Locate the cell with the specified text and output its (X, Y) center coordinate. 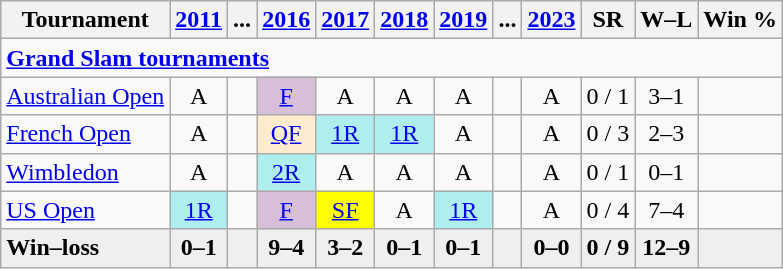
QF (286, 134)
French Open (86, 134)
SF (346, 210)
9–4 (286, 248)
0–0 (552, 248)
Win % (740, 20)
2R (286, 172)
0 / 4 (608, 210)
Tournament (86, 20)
Wimbledon (86, 172)
2–3 (666, 134)
12–9 (666, 248)
2017 (346, 20)
Grand Slam tournaments (392, 58)
0 / 3 (608, 134)
2011 (199, 20)
7–4 (666, 210)
2019 (464, 20)
3–2 (346, 248)
3–1 (666, 96)
US Open (86, 210)
W–L (666, 20)
2018 (404, 20)
0 / 9 (608, 248)
Win–loss (86, 248)
SR (608, 20)
Australian Open (86, 96)
2023 (552, 20)
2016 (286, 20)
